Locate the cell with the specified text and output its [X, Y] center coordinate. 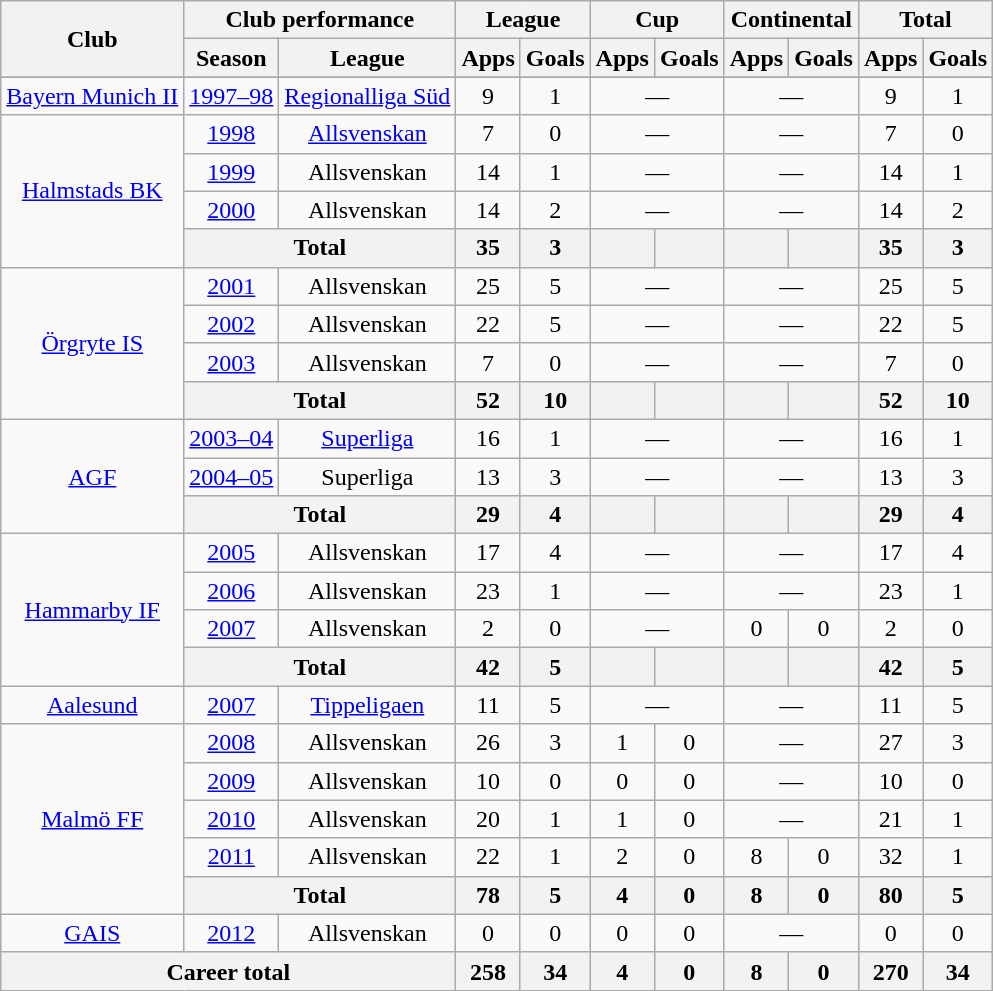
Club [92, 39]
2010 [232, 819]
258 [488, 971]
2011 [232, 857]
78 [488, 895]
2008 [232, 743]
Regionalliga Süd [368, 96]
Season [232, 58]
1997–98 [232, 96]
2000 [232, 210]
2005 [232, 553]
Örgryte IS [92, 343]
Aalesund [92, 705]
Hammarby IF [92, 610]
80 [890, 895]
GAIS [92, 933]
2006 [232, 591]
2004–05 [232, 477]
2003 [232, 362]
AGF [92, 476]
1998 [232, 134]
Malmö FF [92, 819]
Bayern Munich II [92, 96]
20 [488, 819]
32 [890, 857]
Cup [657, 20]
Halmstads BK [92, 191]
Career total [228, 971]
2012 [232, 933]
21 [890, 819]
2003–04 [232, 438]
2002 [232, 324]
Tippeligaen [368, 705]
270 [890, 971]
27 [890, 743]
26 [488, 743]
Continental [791, 20]
2001 [232, 286]
Club performance [320, 20]
2009 [232, 781]
1999 [232, 172]
